Provide the (x, y) coordinate of the cell's center where the given text is located.  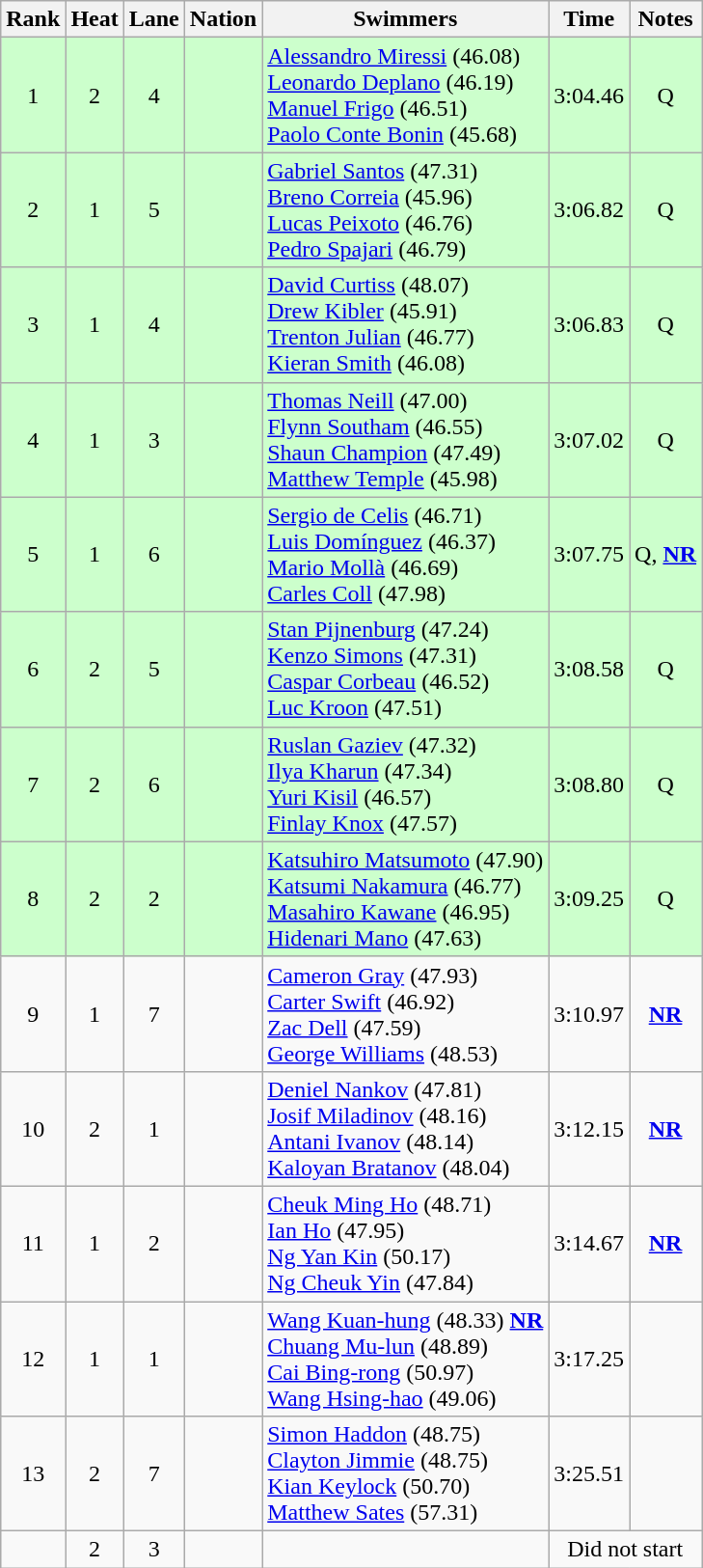
3:08.58 (589, 670)
3:07.75 (589, 554)
Deniel Nankov (47.81)Josif Miladinov (48.16)Antani Ivanov (48.14)Kaloyan Bratanov (48.04) (405, 1129)
David Curtiss (48.07)Drew Kibler (45.91)Trenton Julian (46.77)Kieran Smith (46.08) (405, 324)
Gabriel Santos (47.31)Breno Correia (45.96)Lucas Peixoto (46.76)Pedro Spajari (46.79) (405, 210)
Rank (33, 19)
Nation (223, 19)
Simon Haddon (48.75)Clayton Jimmie (48.75)Kian Keylock (50.70)Matthew Sates (57.31) (405, 1474)
Cheuk Ming Ho (48.71)Ian Ho (47.95)Ng Yan Kin (50.17)Ng Cheuk Yin (47.84) (405, 1243)
8 (33, 899)
3:09.25 (589, 899)
Notes (665, 19)
13 (33, 1474)
3:17.25 (589, 1359)
Wang Kuan-hung (48.33) NR Chuang Mu-lun (48.89)Cai Bing-rong (50.97)Wang Hsing-hao (49.06) (405, 1359)
10 (33, 1129)
Heat (95, 19)
12 (33, 1359)
3:07.02 (589, 440)
Sergio de Celis (46.71)Luis Domínguez (46.37)Mario Mollà (46.69)Carles Coll (47.98) (405, 554)
Alessandro Miressi (46.08)Leonardo Deplano (46.19)Manuel Frigo (46.51)Paolo Conte Bonin (45.68) (405, 95)
Stan Pijnenburg (47.24)Kenzo Simons (47.31)Caspar Corbeau (46.52)Luc Kroon (47.51) (405, 670)
Lane (154, 19)
3:04.46 (589, 95)
9 (33, 1013)
Q, NR (665, 554)
Cameron Gray (47.93)Carter Swift (46.92)Zac Dell (47.59)George Williams (48.53) (405, 1013)
3:14.67 (589, 1243)
Katsuhiro Matsumoto (47.90)Katsumi Nakamura (46.77)Masahiro Kawane (46.95)Hidenari Mano (47.63) (405, 899)
Thomas Neill (47.00)Flynn Southam (46.55)Shaun Champion (47.49)Matthew Temple (45.98) (405, 440)
3:08.80 (589, 784)
3:12.15 (589, 1129)
3:06.83 (589, 324)
Time (589, 19)
11 (33, 1243)
3:10.97 (589, 1013)
Ruslan Gaziev (47.32)Ilya Kharun (47.34)Yuri Kisil (46.57)Finlay Knox (47.57) (405, 784)
Did not start (625, 1550)
3:25.51 (589, 1474)
Swimmers (405, 19)
3:06.82 (589, 210)
